Determine the [X, Y] coordinate at the center of the cell enclosing the given text.  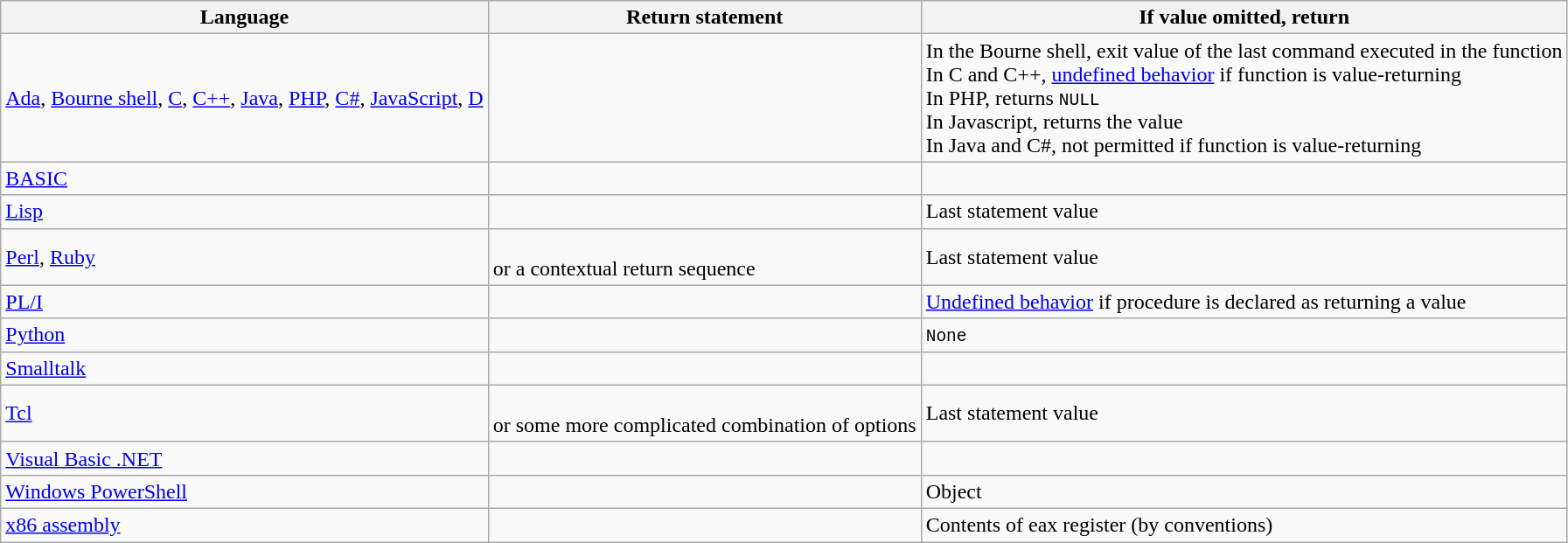
Lisp [245, 212]
Visual Basic .NET [245, 458]
Return statement [705, 17]
Perl, Ruby [245, 257]
Windows PowerShell [245, 491]
Contents of eax register (by conventions) [1244, 525]
or some more complicated combination of options [705, 413]
PL/I [245, 302]
Language [245, 17]
Ada, Bourne shell, C, C++, Java, PHP, C#, JavaScript, D [245, 98]
or a contextual return sequence [705, 257]
Undefined behavior if procedure is declared as returning a value [1244, 302]
Smalltalk [245, 368]
BASIC [245, 178]
Object [1244, 491]
Tcl [245, 413]
If value omitted, return [1244, 17]
x86 assembly [245, 525]
None [1244, 335]
Python [245, 335]
